Capture the cell that displays the provided text and extract its [x, y] central coordinate. 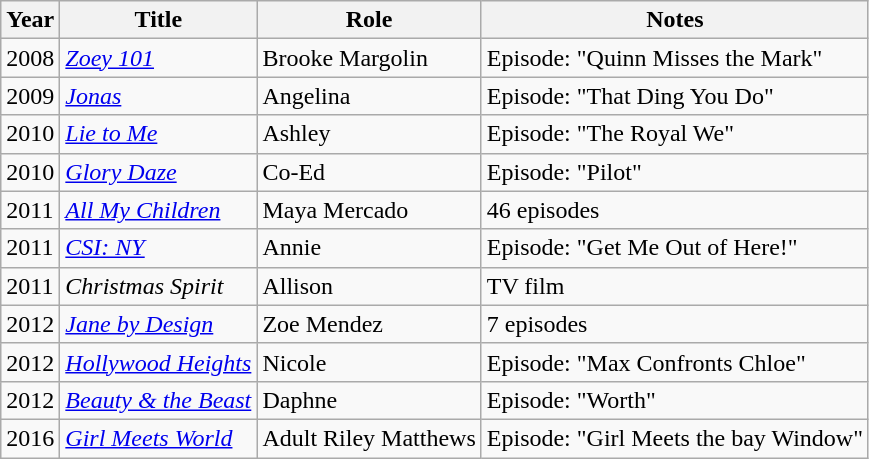
Beauty & the Beast [158, 400]
Episode: "Worth" [674, 400]
Annie [369, 248]
Episode: "The Royal We" [674, 134]
Episode: "Max Confronts Chloe" [674, 362]
Allison [369, 286]
Hollywood Heights [158, 362]
Zoe Mendez [369, 324]
2016 [30, 438]
Nicole [369, 362]
46 episodes [674, 210]
Adult Riley Matthews [369, 438]
Girl Meets World [158, 438]
Episode: "Girl Meets the bay Window" [674, 438]
CSI: NY [158, 248]
Episode: "Pilot" [674, 172]
Glory Daze [158, 172]
Daphne [369, 400]
Jonas [158, 96]
Lie to Me [158, 134]
Episode: "Quinn Misses the Mark" [674, 58]
Angelina [369, 96]
Episode: "That Ding You Do" [674, 96]
Title [158, 20]
Episode: "Get Me Out of Here!" [674, 248]
All My Children [158, 210]
TV film [674, 286]
2009 [30, 96]
Maya Mercado [369, 210]
Notes [674, 20]
Brooke Margolin [369, 58]
2008 [30, 58]
Role [369, 20]
Ashley [369, 134]
7 episodes [674, 324]
Year [30, 20]
Co-Ed [369, 172]
Zoey 101 [158, 58]
Christmas Spirit [158, 286]
Jane by Design [158, 324]
